Identify which cell holds the provided text, then report its [x, y] central coordinate. 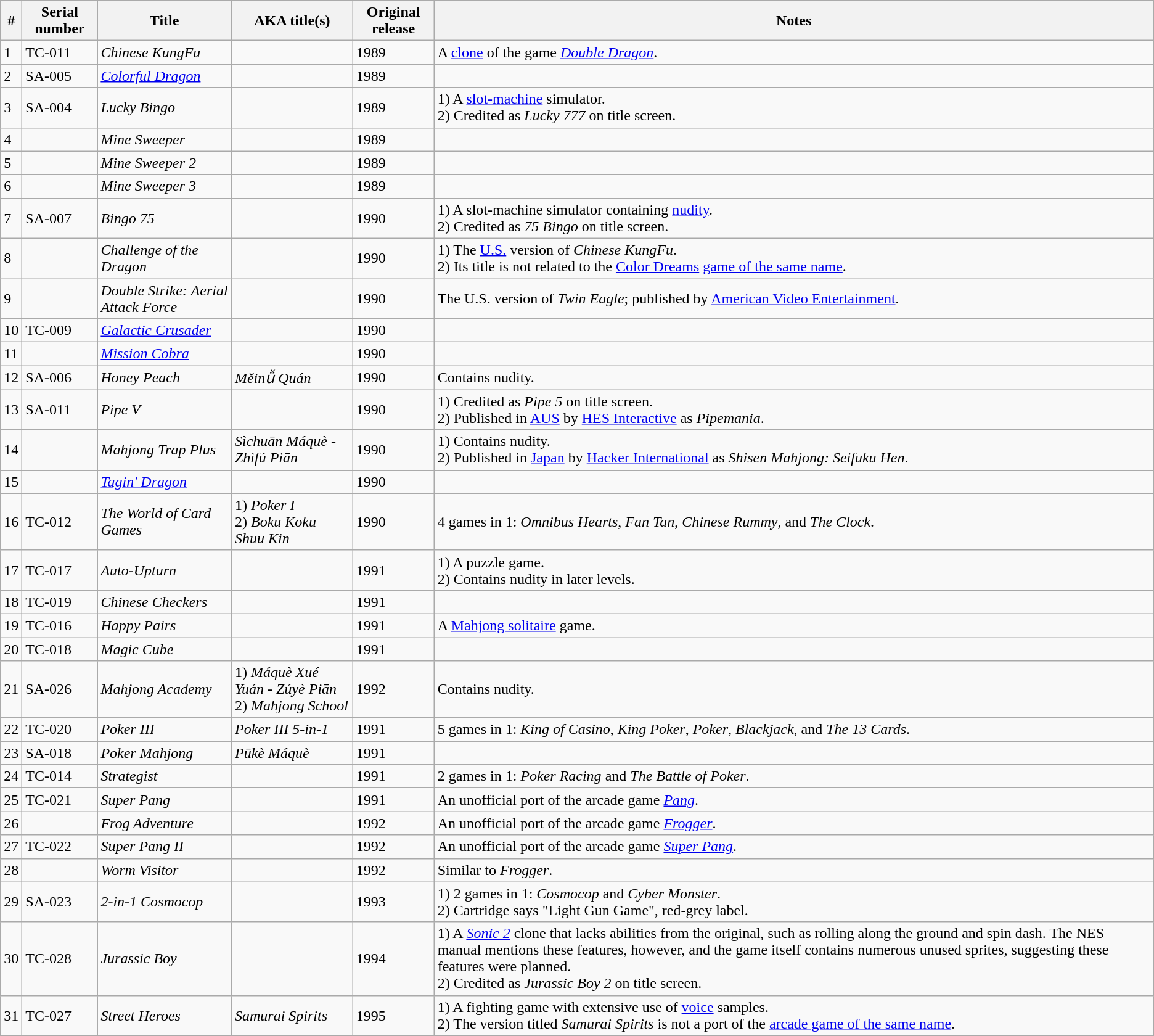
SA-006 [60, 377]
31 [11, 1015]
The World of Card Games [165, 522]
12 [11, 377]
The U.S. version of Twin Eagle; published by American Video Entertainment. [794, 298]
Jurassic Boy [165, 958]
30 [11, 958]
4 [11, 139]
16 [11, 522]
1) Máquè Xué Yuán - Zúyè Piān2) Mahjong School [292, 689]
1993 [393, 902]
1) A puzzle game.2) Contains nudity in later levels. [794, 570]
TC-017 [60, 570]
Super Pang II [165, 847]
Mahjong Academy [165, 689]
1) Contains nudity.2) Published in Japan by Hacker International as Shisen Mahjong: Seifuku Hen. [794, 450]
2-in-1 Cosmocop [165, 902]
1) 2 games in 1: Cosmocop and Cyber Monster.2) Cartridge says "Light Gun Game", red-grey label. [794, 902]
Notes [794, 21]
Super Pang [165, 800]
TC-012 [60, 522]
TC-028 [60, 958]
Street Heroes [165, 1015]
TC-021 [60, 800]
TC-014 [60, 776]
A clone of the game Double Dragon. [794, 52]
Worm Visitor [165, 870]
29 [11, 902]
SA-007 [60, 218]
Mission Cobra [165, 353]
An unofficial port of the arcade game Frogger. [794, 823]
Poker III 5-in-1 [292, 730]
Double Strike: Aerial Attack Force [165, 298]
5 [11, 163]
Měinǚ Quán [292, 377]
1) A slot-machine simulator.2) Credited as Lucky 777 on title screen. [794, 107]
Mine Sweeper 2 [165, 163]
Pipe V [165, 409]
An unofficial port of the arcade game Pang. [794, 800]
1 [11, 52]
TC-009 [60, 330]
4 games in 1: Omnibus Hearts, Fan Tan, Chinese Rummy, and The Clock. [794, 522]
Serial number [60, 21]
17 [11, 570]
5 games in 1: King of Casino, King Poker, Poker, Blackjack, and The 13 Cards. [794, 730]
Original release [393, 21]
19 [11, 625]
1994 [393, 958]
Colorful Dragon [165, 76]
SA-018 [60, 753]
8 [11, 258]
Poker Mahjong [165, 753]
Mahjong Trap Plus [165, 450]
1) Poker I2) Boku Koku Shuu Kin [292, 522]
Samurai Spirits [292, 1015]
28 [11, 870]
Auto-Upturn [165, 570]
Happy Pairs [165, 625]
26 [11, 823]
Title [165, 21]
SA-011 [60, 409]
TC-011 [60, 52]
3 [11, 107]
6 [11, 186]
1) The U.S. version of Chinese KungFu.2) Its title is not related to the Color Dreams game of the same name. [794, 258]
25 [11, 800]
Challenge of the Dragon [165, 258]
Honey Peach [165, 377]
TC-022 [60, 847]
21 [11, 689]
AKA title(s) [292, 21]
TC-019 [60, 602]
SA-026 [60, 689]
Sìchuān Máquè - Zhìfú Piān [292, 450]
Bingo 75 [165, 218]
Tagin' Dragon [165, 482]
23 [11, 753]
24 [11, 776]
14 [11, 450]
TC-016 [60, 625]
TC-027 [60, 1015]
7 [11, 218]
Poker III [165, 730]
1995 [393, 1015]
Pūkè Máquè [292, 753]
An unofficial port of the arcade game Super Pang. [794, 847]
1) A fighting game with extensive use of voice samples.2) The version titled Samurai Spirits is not a port of the arcade game of the same name. [794, 1015]
1) A slot-machine simulator containing nudity.2) Credited as 75 Bingo on title screen. [794, 218]
A Mahjong solitaire game. [794, 625]
Chinese Checkers [165, 602]
13 [11, 409]
9 [11, 298]
SA-023 [60, 902]
Mine Sweeper 3 [165, 186]
18 [11, 602]
Magic Cube [165, 649]
1) Credited as Pipe 5 on title screen.2) Published in AUS by HES Interactive as Pipemania. [794, 409]
Similar to Frogger. [794, 870]
Lucky Bingo [165, 107]
Chinese KungFu [165, 52]
TC-020 [60, 730]
15 [11, 482]
2 [11, 76]
SA-005 [60, 76]
# [11, 21]
Galactic Crusader [165, 330]
Mine Sweeper [165, 139]
2 games in 1: Poker Racing and The Battle of Poker. [794, 776]
10 [11, 330]
11 [11, 353]
Strategist [165, 776]
SA-004 [60, 107]
TC-018 [60, 649]
27 [11, 847]
20 [11, 649]
22 [11, 730]
Frog Adventure [165, 823]
